Locate the cell with the specified text and output its [X, Y] center coordinate. 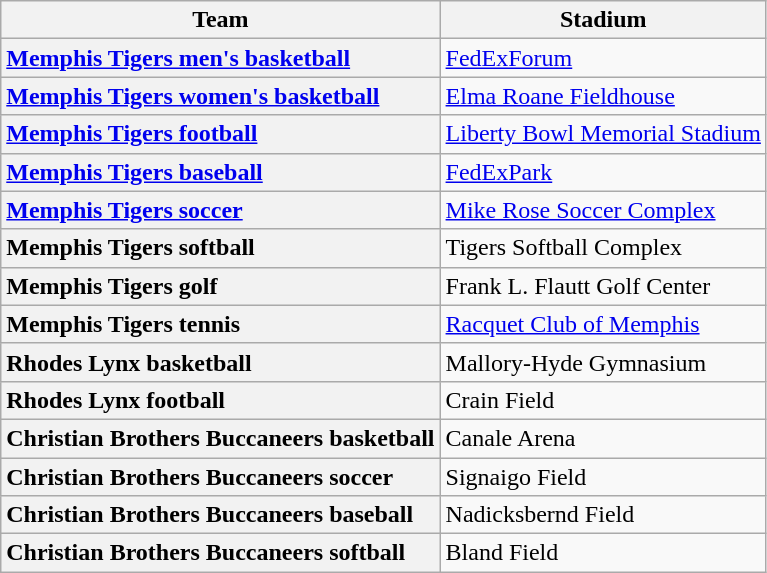
Memphis Tigers softball [220, 248]
Christian Brothers Buccaneers baseball [220, 515]
Frank L. Flautt Golf Center [603, 286]
Mallory-Hyde Gymnasium [603, 362]
Crain Field [603, 400]
Christian Brothers Buccaneers soccer [220, 477]
Christian Brothers Buccaneers softball [220, 553]
Signaigo Field [603, 477]
Mike Rose Soccer Complex [603, 210]
Rhodes Lynx basketball [220, 362]
Canale Arena [603, 438]
Memphis Tigers men's basketball [220, 58]
Racquet Club of Memphis [603, 324]
Bland Field [603, 553]
Tigers Softball Complex [603, 248]
Stadium [603, 20]
Memphis Tigers soccer [220, 210]
Rhodes Lynx football [220, 400]
Memphis Tigers tennis [220, 324]
Memphis Tigers women's basketball [220, 96]
Nadicksbernd Field [603, 515]
FedExForum [603, 58]
Liberty Bowl Memorial Stadium [603, 134]
Team [220, 20]
FedExPark [603, 172]
Memphis Tigers football [220, 134]
Christian Brothers Buccaneers basketball [220, 438]
Elma Roane Fieldhouse [603, 96]
Memphis Tigers baseball [220, 172]
Memphis Tigers golf [220, 286]
